Locate the cell with the specified text and output its (X, Y) center coordinate. 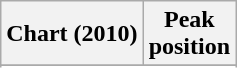
Chart (2010) (72, 34)
Peakposition (189, 34)
